Output the [X, Y] coordinate of the center of the cell containing the given text.  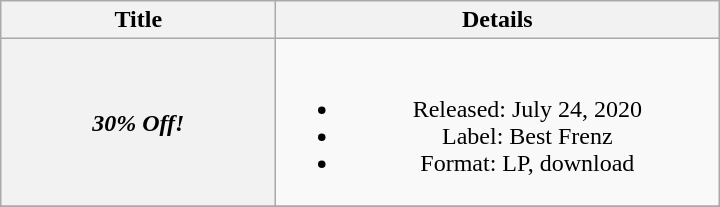
Details [498, 20]
Title [138, 20]
30% Off! [138, 122]
Released: July 24, 2020Label: Best FrenzFormat: LP, download [498, 122]
